Provide the [X, Y] coordinate of the cell's center where the given text is located.  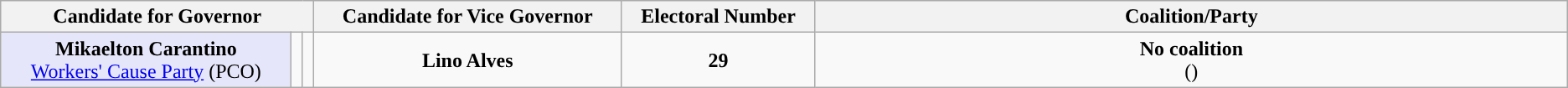
Candidate for Governor [157, 17]
Lino Alves [467, 60]
No coalition() [1191, 60]
Electoral Number [719, 17]
Coalition/Party [1191, 17]
Candidate for Vice Governor [467, 17]
Mikaelton CarantinoWorkers' Cause Party (PCO) [146, 60]
29 [719, 60]
